For the text-containing cell, return its midpoint in [X, Y] coordinate format. 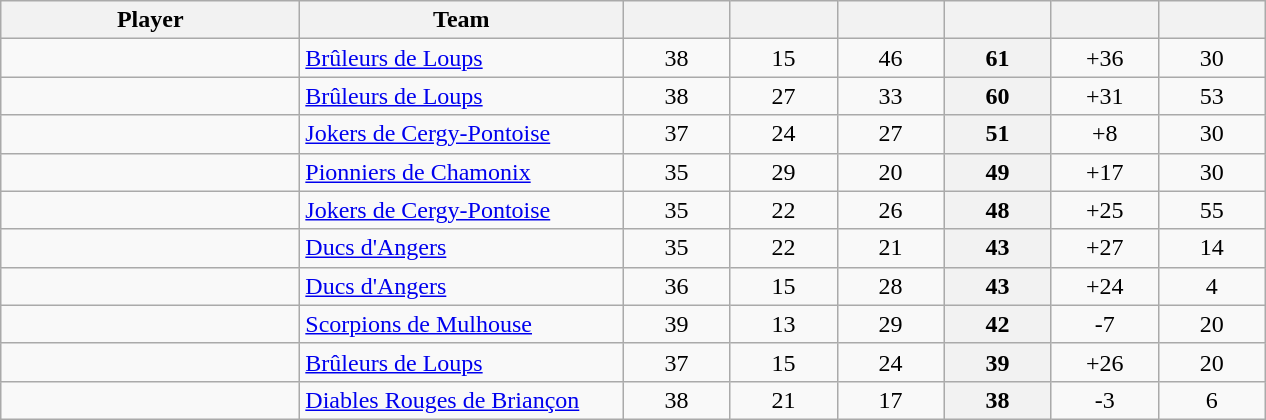
+26 [1104, 362]
Scorpions de Mulhouse [462, 324]
+27 [1104, 248]
49 [998, 172]
Team [462, 20]
33 [890, 96]
46 [890, 58]
4 [1212, 286]
51 [998, 134]
28 [890, 286]
+36 [1104, 58]
+31 [1104, 96]
55 [1212, 210]
Diables Rouges de Briançon [462, 400]
+17 [1104, 172]
Player [150, 20]
+25 [1104, 210]
13 [784, 324]
-3 [1104, 400]
17 [890, 400]
+24 [1104, 286]
26 [890, 210]
Pionniers de Chamonix [462, 172]
53 [1212, 96]
36 [676, 286]
60 [998, 96]
-7 [1104, 324]
14 [1212, 248]
48 [998, 210]
61 [998, 58]
42 [998, 324]
6 [1212, 400]
+8 [1104, 134]
